Detect which cell encompasses the target text, then output its (X, Y) center coordinate. 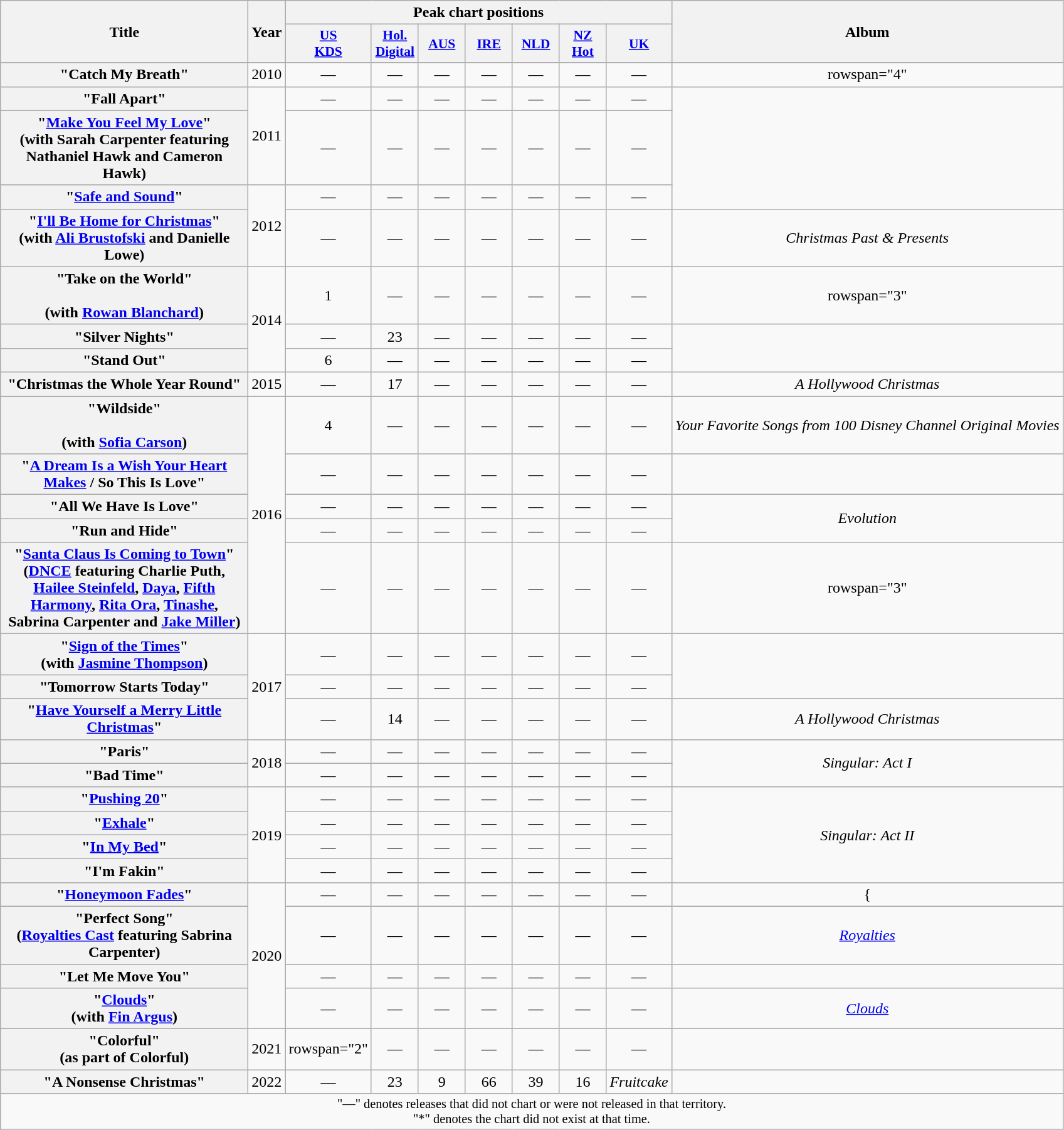
"Paris" (124, 751)
Album (867, 31)
2014 (267, 319)
"Christmas the Whole Year Round" (124, 384)
2022 (267, 1082)
"A Nonsense Christmas" (124, 1082)
"Perfect Song"(Royalties Cast featuring Sabrina Carpenter) (124, 935)
2010 (267, 75)
"Have Yourself a Merry Little Christmas" (124, 719)
{ (867, 894)
39 (535, 1082)
"In My Bed" (124, 847)
"Safe and Sound" (124, 197)
"Bad Time" (124, 775)
2016 (267, 515)
2020 (267, 956)
Clouds (867, 1008)
"Silver Nights" (124, 336)
"Let Me Move You" (124, 976)
66 (489, 1082)
"Honeymoon Fades" (124, 894)
2011 (267, 135)
6 (329, 360)
Christmas Past & Presents (867, 238)
USKDS (329, 44)
Peak chart positions (478, 13)
2012 (267, 226)
Evolution (867, 519)
NLD (535, 44)
2018 (267, 763)
Fruitcake (639, 1082)
"Pushing 20" (124, 799)
"Clouds"(with Fin Argus) (124, 1008)
Royalties (867, 935)
"I'll Be Home for Christmas"(with Ali Brustofski and Danielle Lowe) (124, 238)
2021 (267, 1050)
Title (124, 31)
14 (395, 719)
"—" denotes releases that did not chart or were not released in that territory."*" denotes the chart did not exist at that time. (532, 1112)
16 (583, 1082)
"Run and Hide" (124, 531)
"Fall Apart" (124, 98)
IRE (489, 44)
"Catch My Breath" (124, 75)
Singular: Act I (867, 763)
rowspan="4" (867, 75)
Your Favorite Songs from 100 Disney Channel Original Movies (867, 425)
rowspan="2" (329, 1050)
AUS (441, 44)
Singular: Act II (867, 835)
"A Dream Is a Wish Your Heart Makes / So This Is Love" (124, 474)
9 (441, 1082)
4 (329, 425)
UK (639, 44)
1 (329, 295)
"Tomorrow Starts Today" (124, 687)
NZHot (583, 44)
"Colorful"(as part of Colorful) (124, 1050)
"Exhale" (124, 823)
2019 (267, 835)
"Stand Out" (124, 360)
"Make You Feel My Love"(with Sarah Carpenter featuring Nathaniel Hawk and Cameron Hawk) (124, 148)
"Sign of the Times"(with Jasmine Thompson) (124, 655)
2017 (267, 687)
"Wildside"(with Sofia Carson) (124, 425)
2015 (267, 384)
"Take on the World"(with Rowan Blanchard) (124, 295)
Hol.Digital (395, 44)
"I'm Fakin" (124, 870)
"All We Have Is Love" (124, 507)
Year (267, 31)
17 (395, 384)
